Capture the cell that displays the provided text and extract its (X, Y) central coordinate. 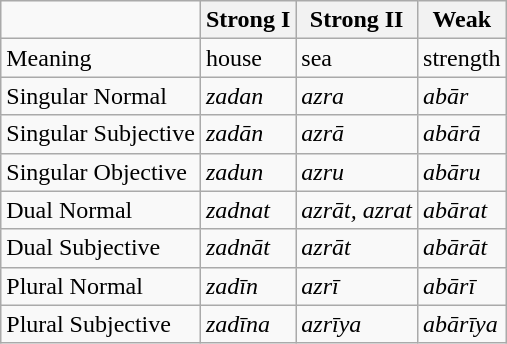
abār (462, 96)
abāru (462, 172)
azrī (357, 286)
abārīya (462, 324)
Singular Subjective (101, 134)
Dual Subjective (101, 248)
azru (357, 172)
sea (357, 58)
azrāt, azrat (357, 210)
abārā (462, 134)
azrāt (357, 248)
strength (462, 58)
zadnat (248, 210)
zadun (248, 172)
zadīn (248, 286)
Singular Normal (101, 96)
Weak (462, 20)
Strong II (357, 20)
Singular Objective (101, 172)
abārī (462, 286)
azra (357, 96)
azrā (357, 134)
zadnāt (248, 248)
Dual Normal (101, 210)
Strong I (248, 20)
azrīya (357, 324)
zadan (248, 96)
abārat (462, 210)
Plural Normal (101, 286)
house (248, 58)
Meaning (101, 58)
zadān (248, 134)
zadīna (248, 324)
Plural Subjective (101, 324)
abārāt (462, 248)
